From the cell containing the given text, extract its center point as (x, y) coordinate. 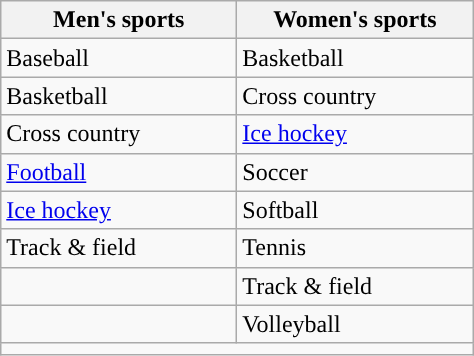
Softball (355, 210)
Men's sports (119, 20)
Volleyball (355, 324)
Football (119, 172)
Soccer (355, 172)
Tennis (355, 248)
Baseball (119, 58)
Women's sports (355, 20)
